Locate the cell with the specified text and output its (x, y) center coordinate. 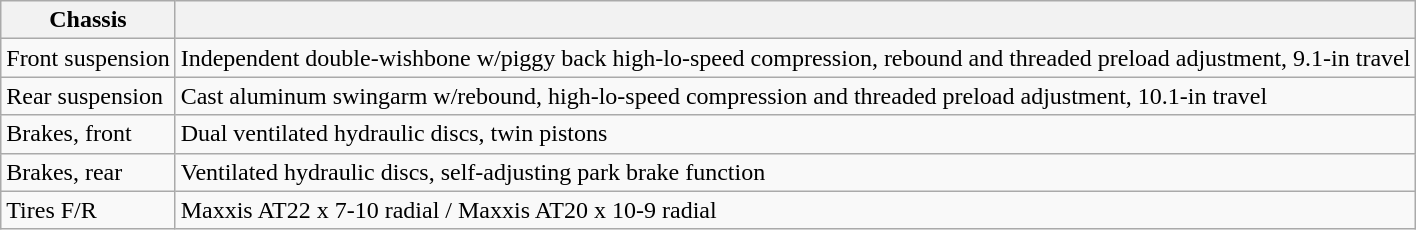
Brakes, rear (88, 172)
Cast aluminum swingarm w/rebound, high-lo-speed compression and threaded preload adjustment, 10.1-in travel (796, 96)
Rear suspension (88, 96)
Tires F/R (88, 210)
Dual ventilated hydraulic discs, twin pistons (796, 134)
Front suspension (88, 58)
Chassis (88, 20)
Maxxis AT22 x 7-10 radial / Maxxis AT20 x 10-9 radial (796, 210)
Independent double-wishbone w/piggy back high-lo-speed compression, rebound and threaded preload adjustment, 9.1-in travel (796, 58)
Ventilated hydraulic discs, self-adjusting park brake function (796, 172)
Brakes, front (88, 134)
